From the cell containing the given text, extract its center point as (x, y) coordinate. 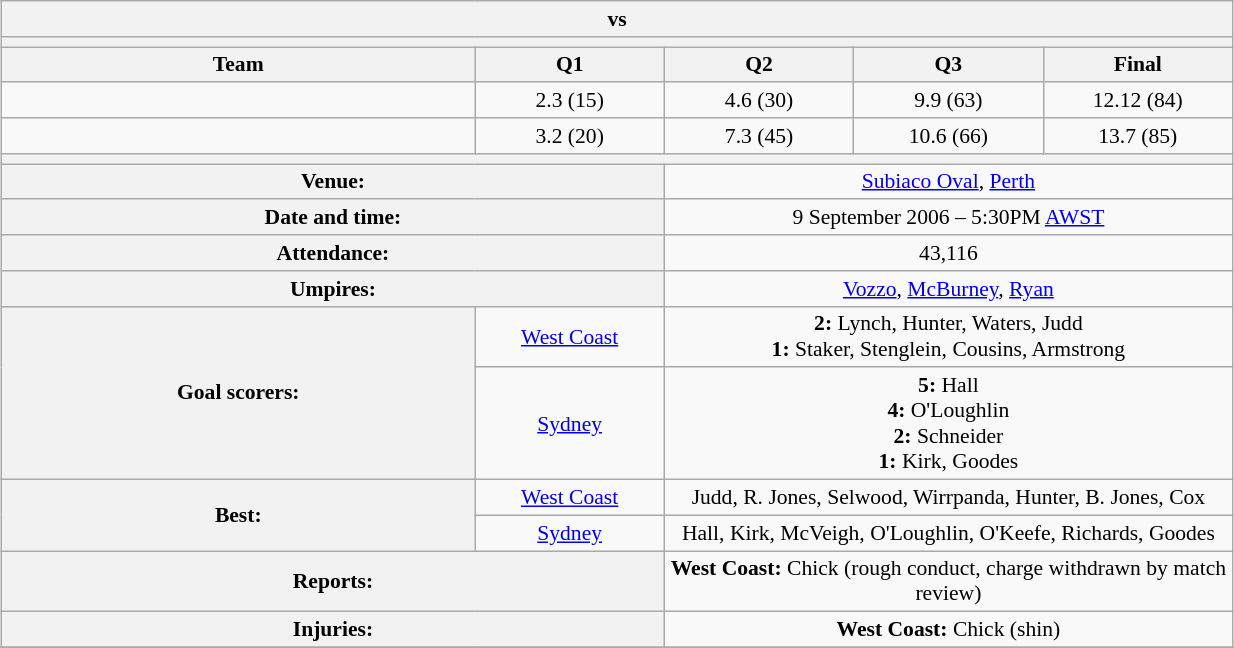
vs (618, 19)
13.7 (85) (1138, 136)
Q2 (758, 65)
7.3 (45) (758, 136)
9 September 2006 – 5:30PM AWST (948, 218)
Venue: (334, 182)
Goal scorers: (238, 392)
Best: (238, 516)
Attendance: (334, 253)
Vozzo, McBurney, Ryan (948, 289)
Judd, R. Jones, Selwood, Wirrpanda, Hunter, B. Jones, Cox (948, 498)
Umpires: (334, 289)
2.3 (15) (570, 101)
12.12 (84) (1138, 101)
West Coast: Chick (shin) (948, 630)
Hall, Kirk, McVeigh, O'Loughlin, O'Keefe, Richards, Goodes (948, 533)
10.6 (66) (948, 136)
43,116 (948, 253)
Team (238, 65)
Q1 (570, 65)
9.9 (63) (948, 101)
2: Lynch, Hunter, Waters, Judd1: Staker, Stenglein, Cousins, Armstrong (948, 336)
West Coast: Chick (rough conduct, charge withdrawn by match review) (948, 582)
Date and time: (334, 218)
Q3 (948, 65)
Final (1138, 65)
4.6 (30) (758, 101)
Subiaco Oval, Perth (948, 182)
5: Hall4: O'Loughlin2: Schneider1: Kirk, Goodes (948, 424)
Injuries: (334, 630)
Reports: (334, 582)
3.2 (20) (570, 136)
